Return (X, Y) of the center of cell containing provided text 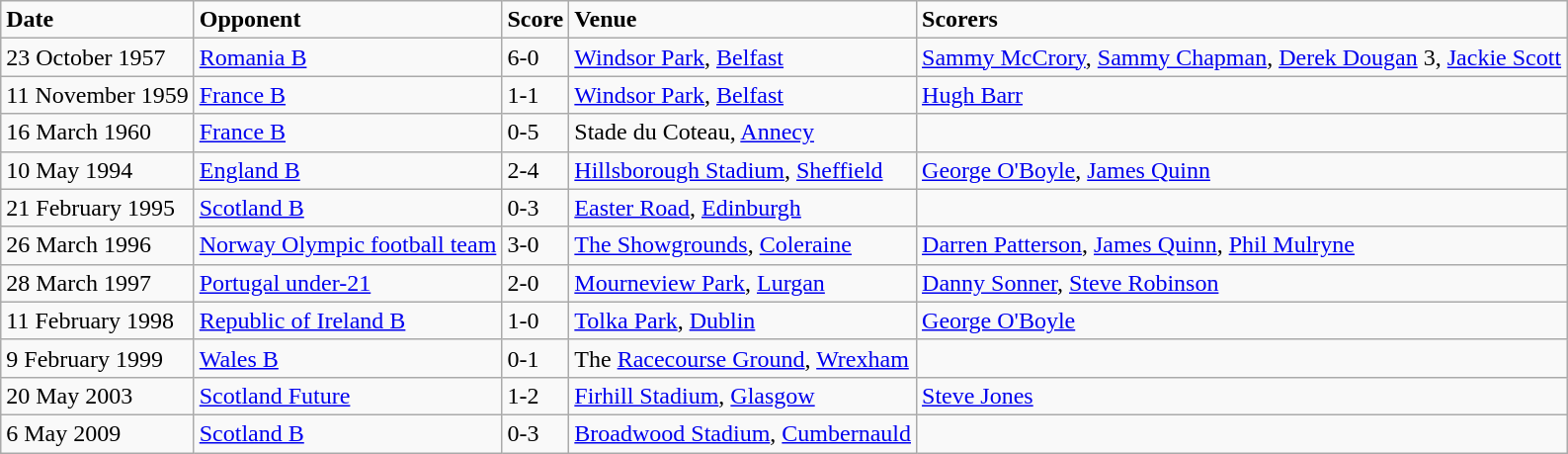
Wales B (348, 358)
3-0 (536, 245)
The Showgrounds, Coleraine (743, 245)
Opponent (348, 20)
Stade du Coteau, Annecy (743, 133)
16 March 1960 (97, 133)
Mourneview Park, Lurgan (743, 283)
2-4 (536, 170)
Broadwood Stadium, Cumbernauld (743, 433)
11 February 1998 (97, 320)
Easter Road, Edinburgh (743, 208)
England B (348, 170)
Date (97, 20)
28 March 1997 (97, 283)
Score (536, 20)
Darren Patterson, James Quinn, Phil Mulryne (1242, 245)
Sammy McCrory, Sammy Chapman, Derek Dougan 3, Jackie Scott (1242, 57)
20 May 2003 (97, 396)
10 May 1994 (97, 170)
Portugal under-21 (348, 283)
Tolka Park, Dublin (743, 320)
Hillsborough Stadium, Sheffield (743, 170)
9 February 1999 (97, 358)
1-0 (536, 320)
0-1 (536, 358)
Hugh Barr (1242, 95)
11 November 1959 (97, 95)
Scotland Future (348, 396)
The Racecourse Ground, Wrexham (743, 358)
6 May 2009 (97, 433)
Scorers (1242, 20)
26 March 1996 (97, 245)
Venue (743, 20)
6-0 (536, 57)
Steve Jones (1242, 396)
1-2 (536, 396)
23 October 1957 (97, 57)
George O'Boyle (1242, 320)
George O'Boyle, James Quinn (1242, 170)
0-5 (536, 133)
Firhill Stadium, Glasgow (743, 396)
2-0 (536, 283)
1-1 (536, 95)
Romania B (348, 57)
21 February 1995 (97, 208)
Danny Sonner, Steve Robinson (1242, 283)
Republic of Ireland B (348, 320)
Norway Olympic football team (348, 245)
